Identify which cell holds the provided text, then report its [X, Y] central coordinate. 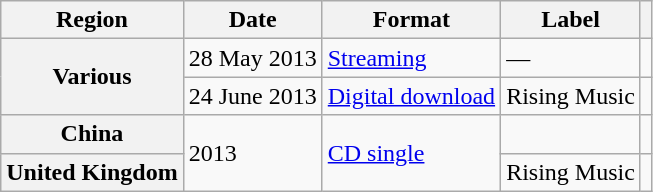
— [571, 58]
United Kingdom [92, 172]
China [92, 134]
Various [92, 77]
28 May 2013 [252, 58]
CD single [411, 153]
24 June 2013 [252, 96]
Region [92, 20]
2013 [252, 153]
Streaming [411, 58]
Label [571, 20]
Digital download [411, 96]
Format [411, 20]
Date [252, 20]
